From the cell containing the given text, extract its center point as (X, Y) coordinate. 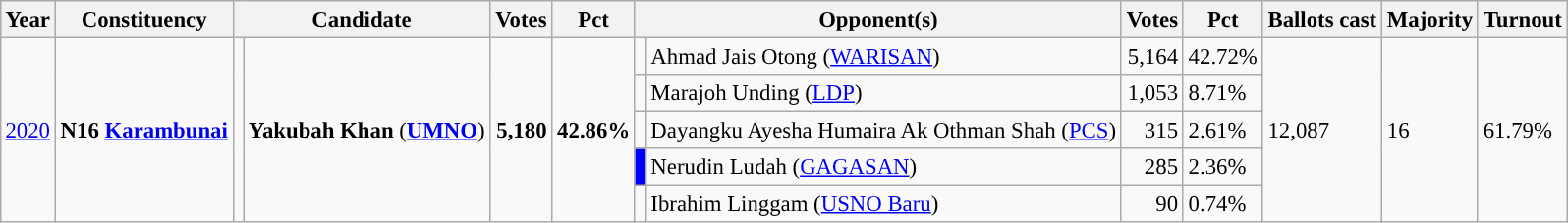
0.74% (1222, 204)
285 (1151, 167)
2020 (28, 130)
Opponent(s) (878, 20)
Yakubah Khan (UMNO) (367, 130)
315 (1151, 131)
Marajoh Unding (LDP) (883, 93)
Nerudin Ludah (GAGASAN) (883, 167)
16 (1429, 130)
Ibrahim Linggam (USNO Baru) (883, 204)
1,053 (1151, 93)
2.36% (1222, 167)
Ahmad Jais Otong (WARISAN) (883, 56)
61.79% (1523, 130)
90 (1151, 204)
Ballots cast (1322, 20)
42.86% (593, 130)
Candidate (362, 20)
5,180 (521, 130)
Turnout (1523, 20)
Dayangku Ayesha Humaira Ak Othman Shah (PCS) (883, 131)
12,087 (1322, 130)
42.72% (1222, 56)
2.61% (1222, 131)
5,164 (1151, 56)
Year (28, 20)
N16 Karambunai (143, 130)
8.71% (1222, 93)
Majority (1429, 20)
Constituency (143, 20)
